Determine the [X, Y] coordinate at the center of the cell enclosing the given text.  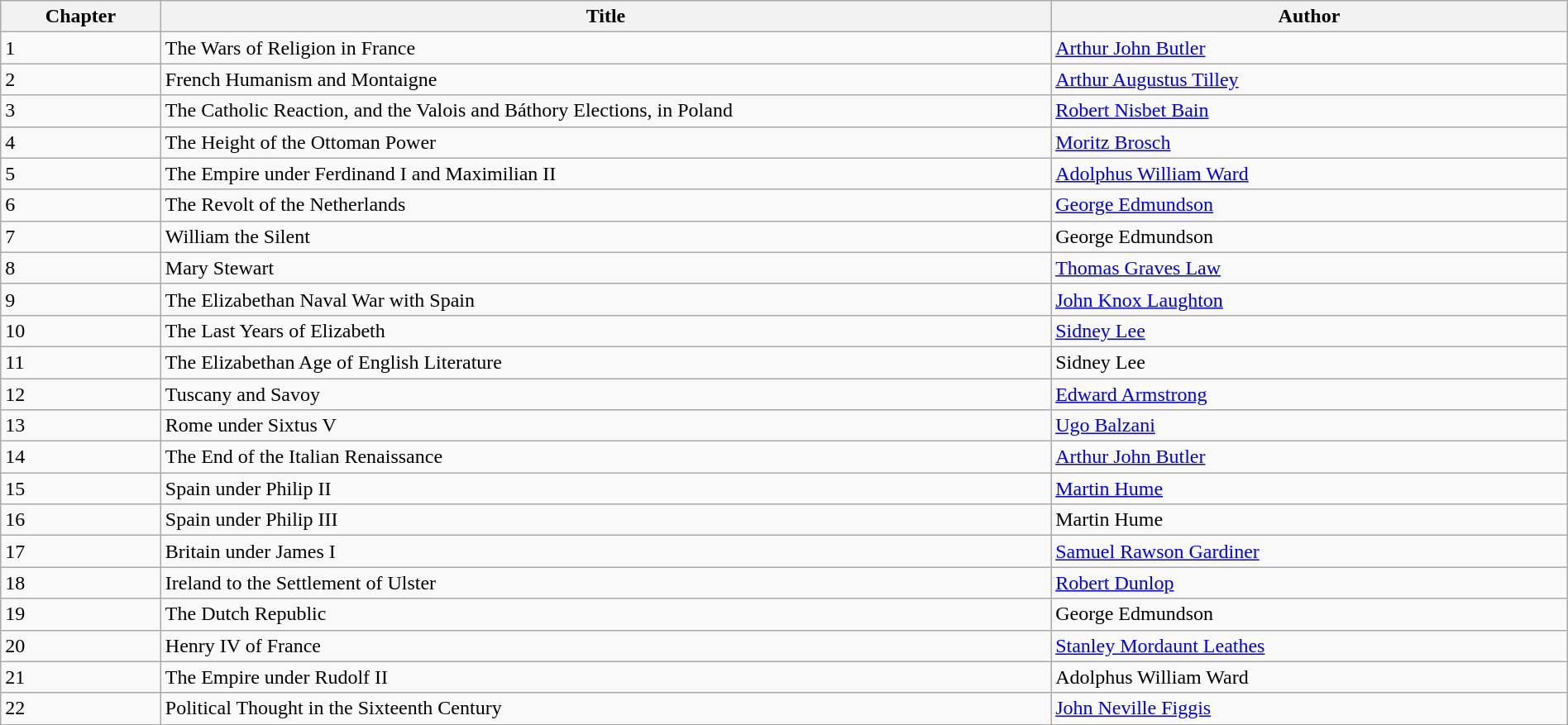
16 [81, 520]
Political Thought in the Sixteenth Century [605, 708]
13 [81, 426]
The Elizabethan Naval War with Spain [605, 299]
The Catholic Reaction, and the Valois and Báthory Elections, in Poland [605, 111]
The Dutch Republic [605, 614]
5 [81, 174]
The Empire under Ferdinand I and Maximilian II [605, 174]
12 [81, 394]
Tuscany and Savoy [605, 394]
1 [81, 48]
John Knox Laughton [1310, 299]
The Elizabethan Age of English Literature [605, 362]
The Height of the Ottoman Power [605, 142]
Title [605, 17]
6 [81, 205]
18 [81, 583]
Chapter [81, 17]
Thomas Graves Law [1310, 268]
20 [81, 646]
7 [81, 236]
The Revolt of the Netherlands [605, 205]
The Last Years of Elizabeth [605, 331]
4 [81, 142]
19 [81, 614]
3 [81, 111]
The Wars of Religion in France [605, 48]
Ireland to the Settlement of Ulster [605, 583]
John Neville Figgis [1310, 708]
Spain under Philip III [605, 520]
Robert Dunlop [1310, 583]
Arthur Augustus Tilley [1310, 79]
14 [81, 457]
8 [81, 268]
The Empire under Rudolf II [605, 677]
Author [1310, 17]
French Humanism and Montaigne [605, 79]
Rome under Sixtus V [605, 426]
21 [81, 677]
Robert Nisbet Bain [1310, 111]
17 [81, 551]
Moritz Brosch [1310, 142]
10 [81, 331]
Spain under Philip II [605, 489]
Samuel Rawson Gardiner [1310, 551]
Britain under James I [605, 551]
William the Silent [605, 236]
2 [81, 79]
22 [81, 708]
Stanley Mordaunt Leathes [1310, 646]
15 [81, 489]
Ugo Balzani [1310, 426]
9 [81, 299]
Henry IV of France [605, 646]
Edward Armstrong [1310, 394]
Mary Stewart [605, 268]
The End of the Italian Renaissance [605, 457]
11 [81, 362]
